From the cell containing the given text, extract its center point as [x, y] coordinate. 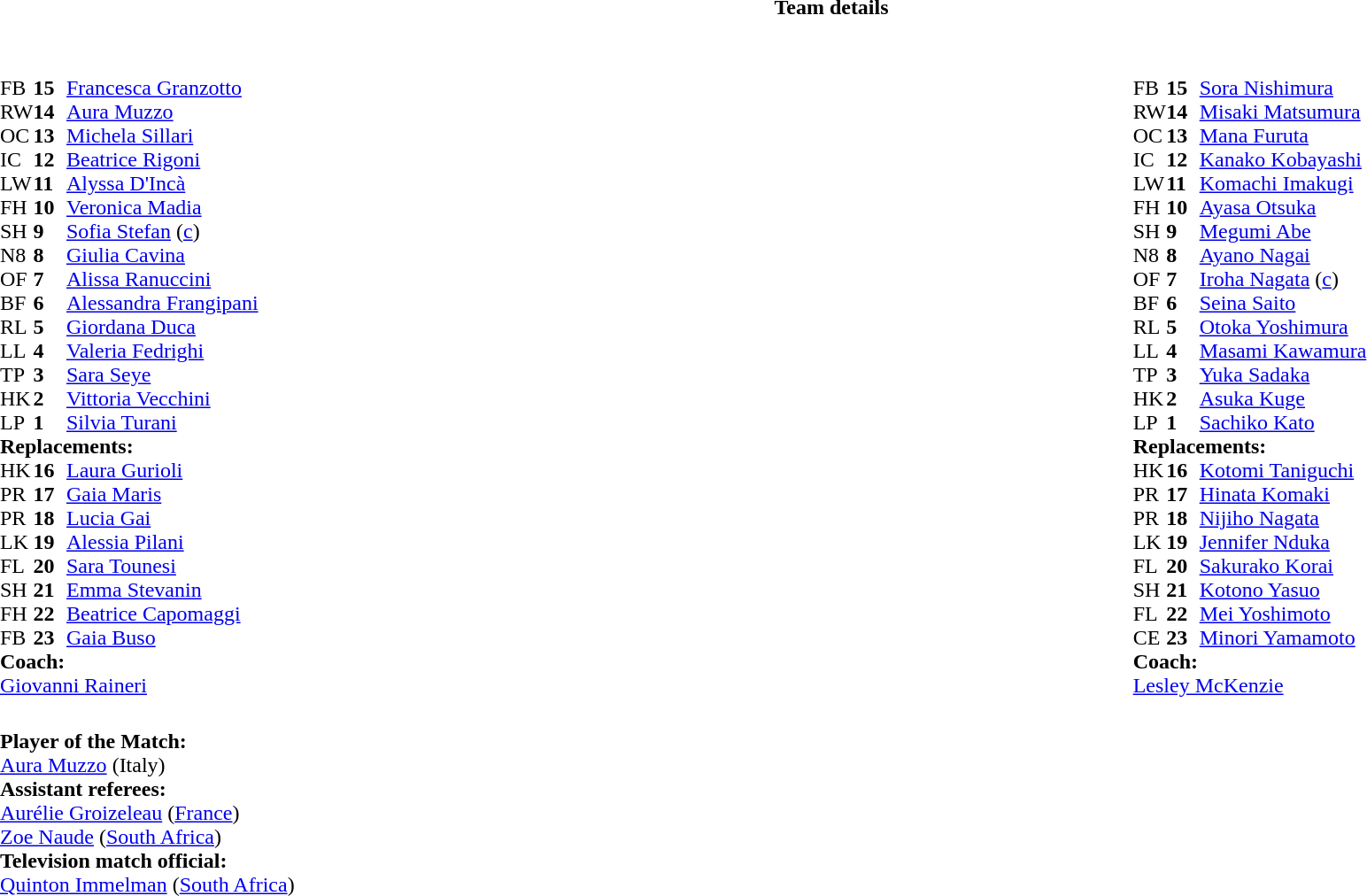
Ayano Nagai [1284, 255]
Aura Muzzo [163, 112]
Vittoria Vecchini [163, 398]
Alissa Ranuccini [163, 280]
Seina Saito [1284, 303]
Emma Stevanin [163, 590]
Sora Nishimura [1284, 89]
Komachi Imakugi [1284, 184]
Kanako Kobayashi [1284, 159]
Valeria Fedrighi [163, 351]
Kotomi Taniguchi [1284, 471]
Laura Gurioli [163, 471]
Sofia Stefan (c) [163, 232]
Gaia Maris [163, 494]
Michela Sillari [163, 136]
Lucia Gai [163, 519]
Otoka Yoshimura [1284, 328]
Sakurako Korai [1284, 567]
Mana Furuta [1284, 136]
Alessandra Frangipani [163, 303]
Masami Kawamura [1284, 351]
Lesley McKenzie [1250, 685]
Mei Yoshimoto [1284, 614]
Yuka Sadaka [1284, 375]
Giovanni Raineri [129, 685]
Sara Seye [163, 375]
Megumi Abe [1284, 232]
Alyssa D'Incà [163, 184]
Jennifer Nduka [1284, 542]
Kotono Yasuo [1284, 590]
Iroha Nagata (c) [1284, 280]
Asuka Kuge [1284, 398]
Silvia Turani [163, 423]
Minori Yamamoto [1284, 637]
Misaki Matsumura [1284, 112]
Francesca Granzotto [163, 89]
Sara Tounesi [163, 567]
Nijiho Nagata [1284, 519]
Beatrice Rigoni [163, 159]
Giordana Duca [163, 328]
Sachiko Kato [1284, 423]
Ayasa Otsuka [1284, 207]
Giulia Cavina [163, 255]
Beatrice Capomaggi [163, 614]
Gaia Buso [163, 637]
Veronica Madia [163, 207]
Alessia Pilani [163, 542]
Hinata Komaki [1284, 494]
CE [1150, 637]
